Capture the cell that displays the provided text and extract its [x, y] central coordinate. 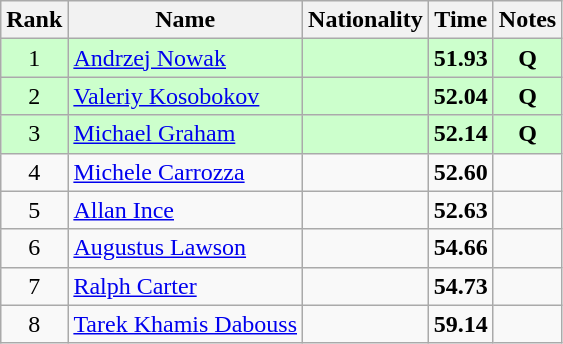
Notes [527, 20]
Tarek Khamis Dabouss [186, 324]
52.63 [460, 210]
51.93 [460, 58]
Michele Carrozza [186, 172]
5 [34, 210]
8 [34, 324]
54.66 [460, 248]
Allan Ince [186, 210]
Nationality [366, 20]
3 [34, 134]
6 [34, 248]
1 [34, 58]
Augustus Lawson [186, 248]
Rank [34, 20]
Valeriy Kosobokov [186, 96]
59.14 [460, 324]
7 [34, 286]
52.14 [460, 134]
Andrzej Nowak [186, 58]
Time [460, 20]
Name [186, 20]
Ralph Carter [186, 286]
54.73 [460, 286]
52.04 [460, 96]
Michael Graham [186, 134]
52.60 [460, 172]
4 [34, 172]
2 [34, 96]
